Return (x, y) of the center of cell containing provided text 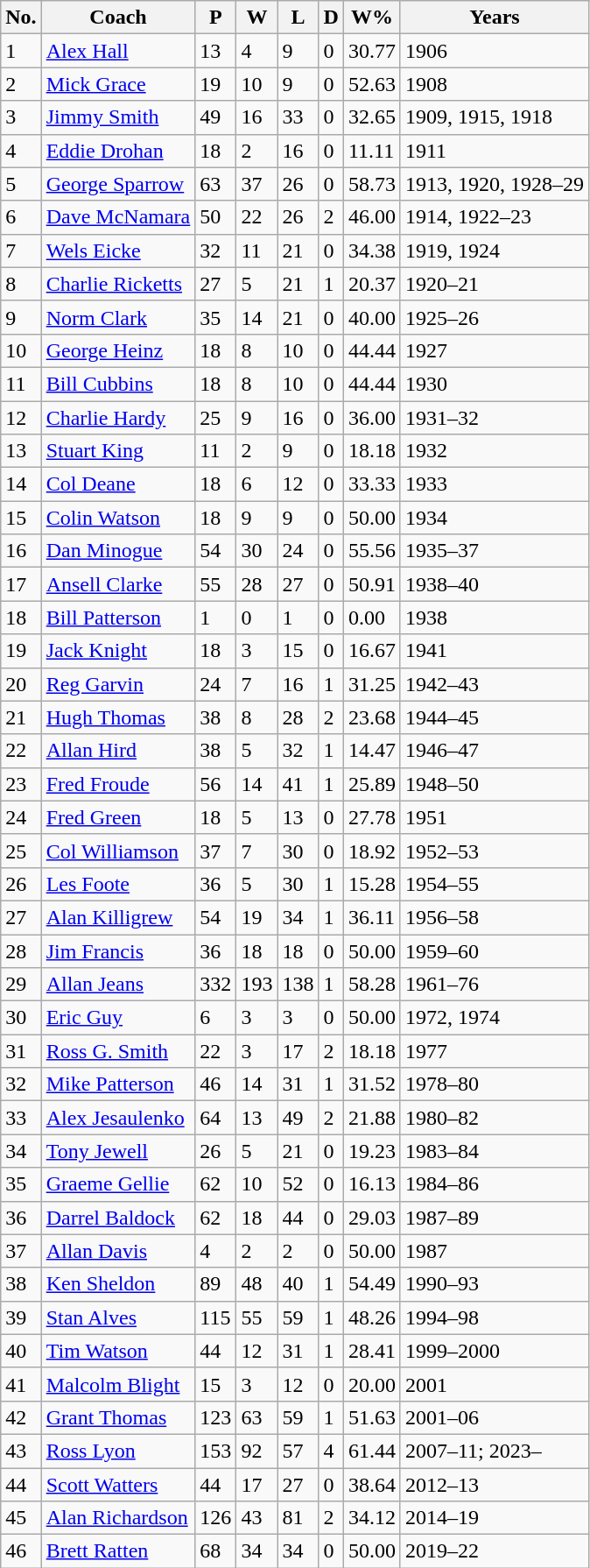
No. (21, 18)
Coach (118, 18)
Stuart King (118, 451)
Bill Cubbins (118, 384)
68 (215, 1551)
1977 (494, 1051)
42 (21, 1417)
25.89 (371, 784)
332 (215, 985)
50 (215, 217)
1930 (494, 384)
1938–40 (494, 584)
Ken Sheldon (118, 1284)
1935–37 (494, 551)
Darrel Baldock (118, 1218)
23.68 (371, 717)
30.77 (371, 51)
11.11 (371, 151)
Alan Richardson (118, 1518)
34.38 (371, 251)
1959–60 (494, 950)
38.64 (371, 1485)
52.63 (371, 84)
Mick Grace (118, 84)
2012–13 (494, 1485)
29 (21, 985)
50.91 (371, 584)
21.88 (371, 1118)
57 (298, 1451)
Col Williamson (118, 851)
54.49 (371, 1284)
123 (215, 1417)
36.11 (371, 917)
64 (215, 1118)
1913, 1920, 1928–29 (494, 184)
Scott Watters (118, 1485)
18.92 (371, 851)
Hugh Thomas (118, 717)
Jack Knight (118, 651)
32.65 (371, 117)
1952–53 (494, 851)
Dave McNamara (118, 217)
16.67 (371, 651)
Brett Ratten (118, 1551)
Jim Francis (118, 950)
1987–89 (494, 1218)
Stan Alves (118, 1317)
81 (298, 1518)
Bill Patterson (118, 618)
0.00 (371, 618)
1938 (494, 618)
Tim Watson (118, 1351)
Les Foote (118, 884)
1909, 1915, 1918 (494, 117)
Allan Davis (118, 1251)
L (298, 18)
Jimmy Smith (118, 117)
2001–06 (494, 1417)
Ross Lyon (118, 1451)
45 (21, 1518)
15.28 (371, 884)
Alex Hall (118, 51)
58.73 (371, 184)
28.41 (371, 1351)
31.52 (371, 1084)
2001 (494, 1384)
Charlie Hardy (118, 418)
W (257, 18)
1956–58 (494, 917)
39 (21, 1317)
20.00 (371, 1384)
1920–21 (494, 284)
1933 (494, 484)
George Heinz (118, 350)
1942–43 (494, 684)
1946–47 (494, 751)
20.37 (371, 284)
58.28 (371, 985)
Allan Hird (118, 751)
1914, 1922–23 (494, 217)
Norm Clark (118, 317)
Eddie Drohan (118, 151)
2014–19 (494, 1518)
Mike Patterson (118, 1084)
33.33 (371, 484)
Tony Jewell (118, 1151)
61.44 (371, 1451)
92 (257, 1451)
1911 (494, 151)
W% (371, 18)
Alan Killigrew (118, 917)
Alex Jesaulenko (118, 1118)
1944–45 (494, 717)
27.78 (371, 817)
46.00 (371, 217)
Grant Thomas (118, 1417)
31.25 (371, 684)
1987 (494, 1251)
14.47 (371, 751)
1906 (494, 51)
Years (494, 18)
1961–76 (494, 985)
Ansell Clarke (118, 584)
Col Deane (118, 484)
1927 (494, 350)
Malcolm Blight (118, 1384)
193 (257, 985)
1972, 1974 (494, 1018)
Reg Garvin (118, 684)
1934 (494, 518)
1994–98 (494, 1317)
2019–22 (494, 1551)
23 (21, 784)
Graeme Gellie (118, 1184)
1978–80 (494, 1084)
1948–50 (494, 784)
1925–26 (494, 317)
Fred Froude (118, 784)
1951 (494, 817)
D (331, 18)
52 (298, 1184)
1908 (494, 84)
89 (215, 1284)
1980–82 (494, 1118)
1931–32 (494, 418)
1954–55 (494, 884)
55.56 (371, 551)
16.13 (371, 1184)
1999–2000 (494, 1351)
1941 (494, 651)
19.23 (371, 1151)
40.00 (371, 317)
1984–86 (494, 1184)
Wels Eicke (118, 251)
1990–93 (494, 1284)
36.00 (371, 418)
48 (257, 1284)
1932 (494, 451)
34.12 (371, 1518)
153 (215, 1451)
1919, 1924 (494, 251)
Allan Jeans (118, 985)
126 (215, 1518)
20 (21, 684)
George Sparrow (118, 184)
P (215, 18)
Colin Watson (118, 518)
115 (215, 1317)
138 (298, 985)
Ross G. Smith (118, 1051)
Charlie Ricketts (118, 284)
Fred Green (118, 817)
48.26 (371, 1317)
51.63 (371, 1417)
1983–84 (494, 1151)
56 (215, 784)
Eric Guy (118, 1018)
2007–11; 2023– (494, 1451)
29.03 (371, 1218)
Dan Minogue (118, 551)
